Return (x, y) of the center of cell containing provided text 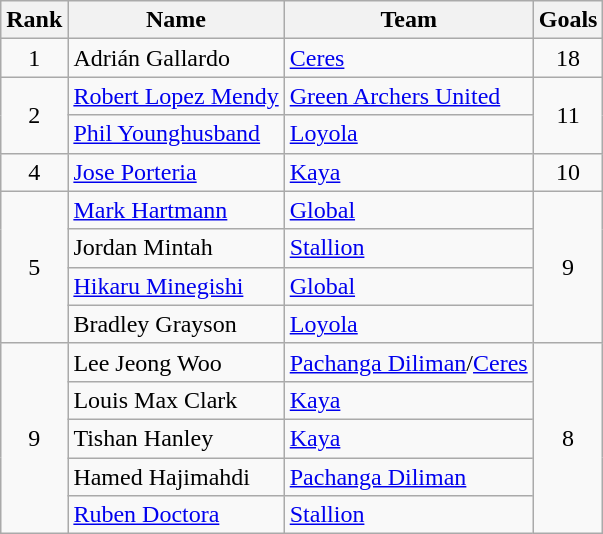
Jordan Mintah (176, 248)
5 (34, 267)
Goals (568, 20)
Team (408, 20)
Phil Younghusband (176, 134)
Adrián Gallardo (176, 58)
Tishan Hanley (176, 438)
Bradley Grayson (176, 324)
Mark Hartmann (176, 210)
Pachanga Diliman (408, 477)
8 (568, 438)
2 (34, 115)
Hamed Hajimahdi (176, 477)
Name (176, 20)
Robert Lopez Mendy (176, 96)
Lee Jeong Woo (176, 362)
18 (568, 58)
Rank (34, 20)
Louis Max Clark (176, 400)
Ruben Doctora (176, 515)
Hikaru Minegishi (176, 286)
11 (568, 115)
Green Archers United (408, 96)
Pachanga Diliman/Ceres (408, 362)
Jose Porteria (176, 172)
10 (568, 172)
1 (34, 58)
4 (34, 172)
Ceres (408, 58)
